Find where the given text appears and provide that cell's center as [x, y] coordinate. 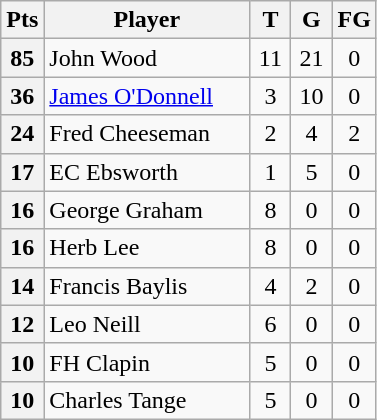
6 [270, 324]
FH Clapin [147, 362]
36 [22, 96]
Charles Tange [147, 400]
Herb Lee [147, 248]
Leo Neill [147, 324]
Francis Baylis [147, 286]
85 [22, 58]
T [270, 20]
George Graham [147, 210]
Player [147, 20]
John Wood [147, 58]
James O'Donnell [147, 96]
Pts [22, 20]
G [312, 20]
24 [22, 134]
12 [22, 324]
EC Ebsworth [147, 172]
11 [270, 58]
3 [270, 96]
14 [22, 286]
1 [270, 172]
21 [312, 58]
Fred Cheeseman [147, 134]
FG [354, 20]
17 [22, 172]
